Pinpoint the cell where the given text exists, returning its [X, Y] midpoint coordinate. 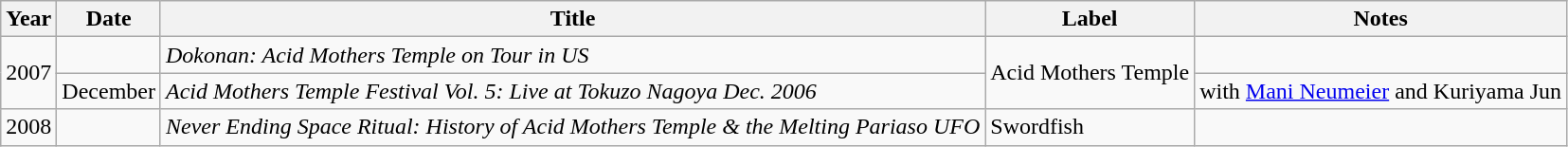
December [109, 91]
Swordfish [1090, 127]
Title [572, 19]
Notes [1381, 19]
Label [1090, 19]
with Mani Neumeier and Kuriyama Jun [1381, 91]
Never Ending Space Ritual: History of Acid Mothers Temple & the Melting Pariaso UFO [572, 127]
2008 [28, 127]
Date [109, 19]
Dokonan: Acid Mothers Temple on Tour in US [572, 55]
Year [28, 19]
2007 [28, 73]
Acid Mothers Temple Festival Vol. 5: Live at Tokuzo Nagoya Dec. 2006 [572, 91]
Acid Mothers Temple [1090, 73]
